For the text-containing cell, return its midpoint in [x, y] coordinate format. 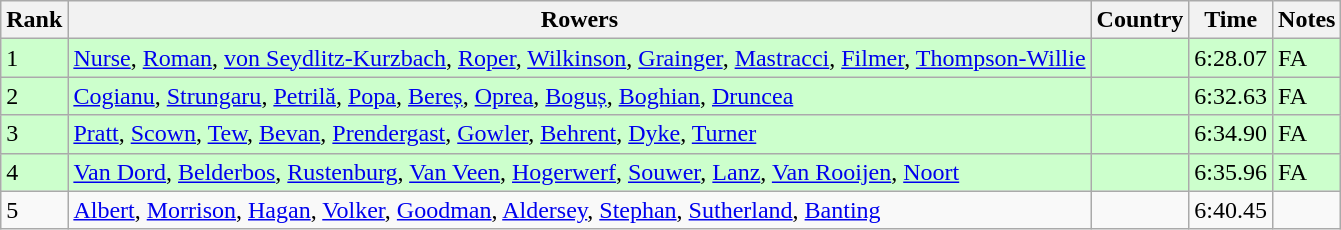
Notes [1307, 20]
4 [34, 172]
2 [34, 96]
Van Dord, Belderbos, Rustenburg, Van Veen, Hogerwerf, Souwer, Lanz, Van Rooijen, Noort [580, 172]
Rank [34, 20]
6:34.90 [1231, 134]
Rowers [580, 20]
6:32.63 [1231, 96]
Pratt, Scown, Tew, Bevan, Prendergast, Gowler, Behrent, Dyke, Turner [580, 134]
1 [34, 58]
6:35.96 [1231, 172]
3 [34, 134]
6:28.07 [1231, 58]
Nurse, Roman, von Seydlitz-Kurzbach, Roper, Wilkinson, Grainger, Mastracci, Filmer, Thompson-Willie [580, 58]
5 [34, 210]
Country [1140, 20]
Cogianu, Strungaru, Petrilă, Popa, Bereș, Oprea, Boguș, Boghian, Druncea [580, 96]
Albert, Morrison, Hagan, Volker, Goodman, Aldersey, Stephan, Sutherland, Banting [580, 210]
6:40.45 [1231, 210]
Time [1231, 20]
